Pinpoint the cell where the given text exists, returning its (x, y) midpoint coordinate. 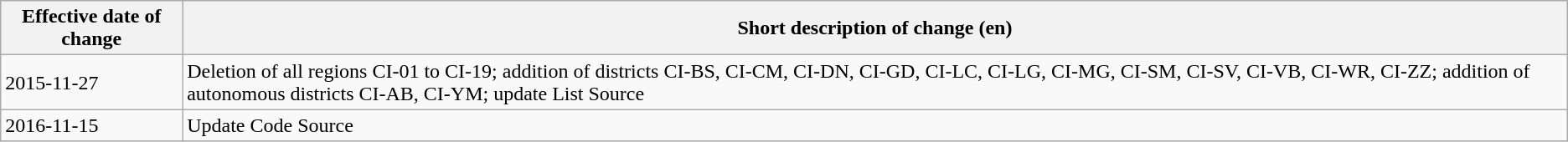
Short description of change (en) (875, 28)
Effective date of change (92, 28)
2016-11-15 (92, 125)
Update Code Source (875, 125)
2015-11-27 (92, 82)
